Detect which cell encompasses the target text, then output its [X, Y] center coordinate. 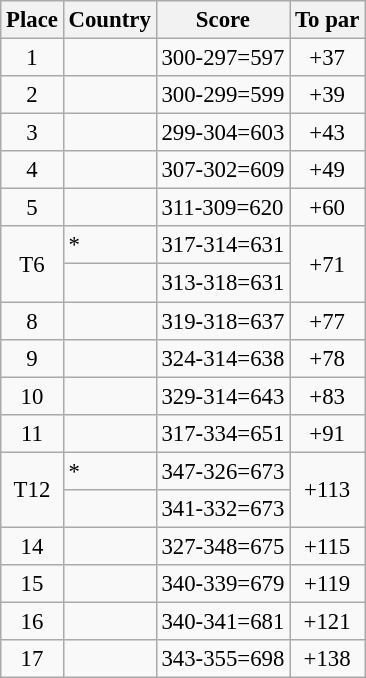
1 [32, 58]
300-299=599 [223, 95]
16 [32, 621]
8 [32, 321]
9 [32, 358]
347-326=673 [223, 471]
340-341=681 [223, 621]
5 [32, 208]
T12 [32, 490]
3 [32, 133]
329-314=643 [223, 396]
+49 [328, 170]
+121 [328, 621]
307-302=609 [223, 170]
313-318=631 [223, 283]
319-318=637 [223, 321]
+138 [328, 659]
+115 [328, 546]
+119 [328, 584]
Score [223, 20]
+37 [328, 58]
340-339=679 [223, 584]
+83 [328, 396]
Place [32, 20]
To par [328, 20]
+78 [328, 358]
317-314=631 [223, 245]
317-334=651 [223, 433]
341-332=673 [223, 509]
15 [32, 584]
Country [110, 20]
+39 [328, 95]
+77 [328, 321]
+60 [328, 208]
+113 [328, 490]
17 [32, 659]
+71 [328, 264]
300-297=597 [223, 58]
2 [32, 95]
14 [32, 546]
299-304=603 [223, 133]
327-348=675 [223, 546]
T6 [32, 264]
311-309=620 [223, 208]
+91 [328, 433]
343-355=698 [223, 659]
324-314=638 [223, 358]
11 [32, 433]
+43 [328, 133]
4 [32, 170]
10 [32, 396]
